Search for the cell housing the specified text and yield its [X, Y] center coordinate. 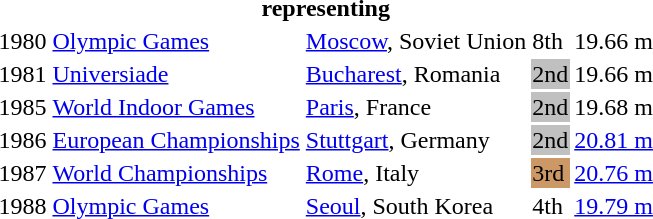
8th [550, 41]
Olympic Games [176, 41]
European Championships [176, 140]
Stuttgart, Germany [416, 140]
Rome, Italy [416, 173]
World Championships [176, 173]
Moscow, Soviet Union [416, 41]
World Indoor Games [176, 107]
3rd [550, 173]
Paris, France [416, 107]
Bucharest, Romania [416, 74]
Universiade [176, 74]
